Search for the cell housing the specified text and yield its [X, Y] center coordinate. 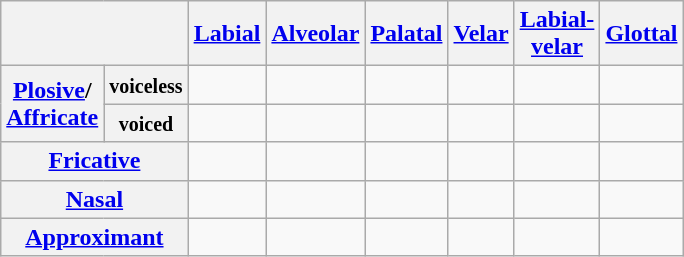
Fricative [94, 161]
Approximant [94, 237]
Plosive/Affricate [52, 104]
voiceless [146, 85]
Glottal [642, 34]
Palatal [406, 34]
voiced [146, 123]
Nasal [94, 199]
Labial [227, 34]
Labial-velar [557, 34]
Velar [481, 34]
Alveolar [316, 34]
